Capture the cell that displays the provided text and extract its (x, y) central coordinate. 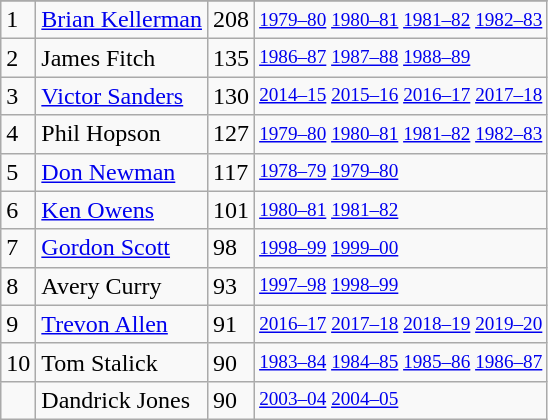
Victor Sanders (122, 96)
1 (18, 20)
208 (230, 20)
Brian Kellerman (122, 20)
Avery Curry (122, 286)
10 (18, 362)
5 (18, 172)
117 (230, 172)
Phil Hopson (122, 134)
Don Newman (122, 172)
8 (18, 286)
127 (230, 134)
1983–84 1984–85 1985–86 1986–87 (401, 362)
2003–04 2004–05 (401, 400)
3 (18, 96)
Gordon Scott (122, 248)
Dandrick Jones (122, 400)
2 (18, 58)
93 (230, 286)
1998–99 1999–00 (401, 248)
1978–79 1979–80 (401, 172)
Trevon Allen (122, 324)
7 (18, 248)
Ken Owens (122, 210)
1997–98 1998–99 (401, 286)
James Fitch (122, 58)
4 (18, 134)
2014–15 2015–16 2016–17 2017–18 (401, 96)
130 (230, 96)
135 (230, 58)
98 (230, 248)
101 (230, 210)
Tom Stalick (122, 362)
1986–87 1987–88 1988–89 (401, 58)
91 (230, 324)
1980–81 1981–82 (401, 210)
9 (18, 324)
2016–17 2017–18 2018–19 2019–20 (401, 324)
6 (18, 210)
